Output the [X, Y] coordinate of the center of the cell containing the given text.  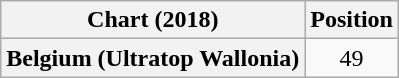
Belgium (Ultratop Wallonia) [153, 58]
Chart (2018) [153, 20]
Position [352, 20]
49 [352, 58]
